From the cell containing the given text, extract its center point as [X, Y] coordinate. 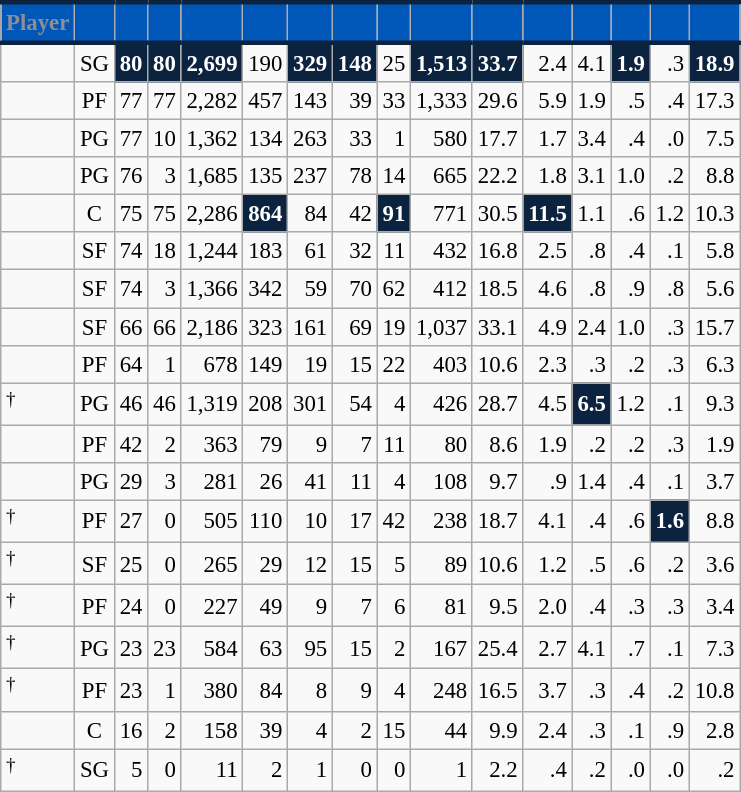
584 [212, 648]
412 [442, 289]
17 [354, 521]
7.5 [714, 139]
5.9 [548, 101]
678 [212, 364]
91 [394, 214]
1.7 [548, 139]
4.5 [548, 404]
14 [394, 176]
1,319 [212, 404]
342 [266, 289]
1,333 [442, 101]
329 [310, 62]
9.9 [497, 730]
2,286 [212, 214]
12 [310, 563]
6.5 [592, 404]
10.3 [714, 214]
1.4 [592, 482]
1,362 [212, 139]
29.6 [497, 101]
11.5 [548, 214]
3.6 [714, 563]
158 [212, 730]
1.6 [670, 521]
2,282 [212, 101]
28.7 [497, 404]
1,685 [212, 176]
403 [442, 364]
.7 [630, 648]
16 [130, 730]
1,244 [212, 251]
143 [310, 101]
238 [442, 521]
32 [354, 251]
4.6 [548, 289]
5.8 [714, 251]
2.3 [548, 364]
18.7 [497, 521]
208 [266, 404]
190 [266, 62]
3.1 [592, 176]
135 [266, 176]
1.8 [548, 176]
110 [266, 521]
5.6 [714, 289]
64 [130, 364]
10.8 [714, 690]
432 [442, 251]
17.3 [714, 101]
1,513 [442, 62]
2.5 [548, 251]
95 [310, 648]
1.1 [592, 214]
69 [354, 327]
149 [266, 364]
16.5 [497, 690]
25.4 [497, 648]
1,037 [442, 327]
9.5 [497, 606]
8.6 [497, 444]
323 [266, 327]
1,366 [212, 289]
265 [212, 563]
6.3 [714, 364]
78 [354, 176]
Player [38, 22]
161 [310, 327]
183 [266, 251]
22.2 [497, 176]
457 [266, 101]
33.7 [497, 62]
2,699 [212, 62]
59 [310, 289]
2.7 [548, 648]
49 [266, 606]
301 [310, 404]
2.2 [497, 770]
41 [310, 482]
33.1 [497, 327]
426 [442, 404]
2.0 [548, 606]
44 [442, 730]
79 [266, 444]
70 [354, 289]
148 [354, 62]
2,186 [212, 327]
7.3 [714, 648]
134 [266, 139]
30.5 [497, 214]
76 [130, 176]
22 [394, 364]
665 [442, 176]
771 [442, 214]
18 [164, 251]
6 [394, 606]
54 [354, 404]
8 [310, 690]
281 [212, 482]
108 [442, 482]
18.5 [497, 289]
227 [212, 606]
18.9 [714, 62]
9.3 [714, 404]
26 [266, 482]
580 [442, 139]
237 [310, 176]
505 [212, 521]
167 [442, 648]
363 [212, 444]
61 [310, 251]
62 [394, 289]
248 [442, 690]
380 [212, 690]
263 [310, 139]
864 [266, 214]
17.7 [497, 139]
89 [442, 563]
27 [130, 521]
15.7 [714, 327]
9.7 [497, 482]
4.9 [548, 327]
63 [266, 648]
16.8 [497, 251]
24 [130, 606]
2.8 [714, 730]
81 [442, 606]
